Find where the given text appears and provide that cell's center as (x, y) coordinate. 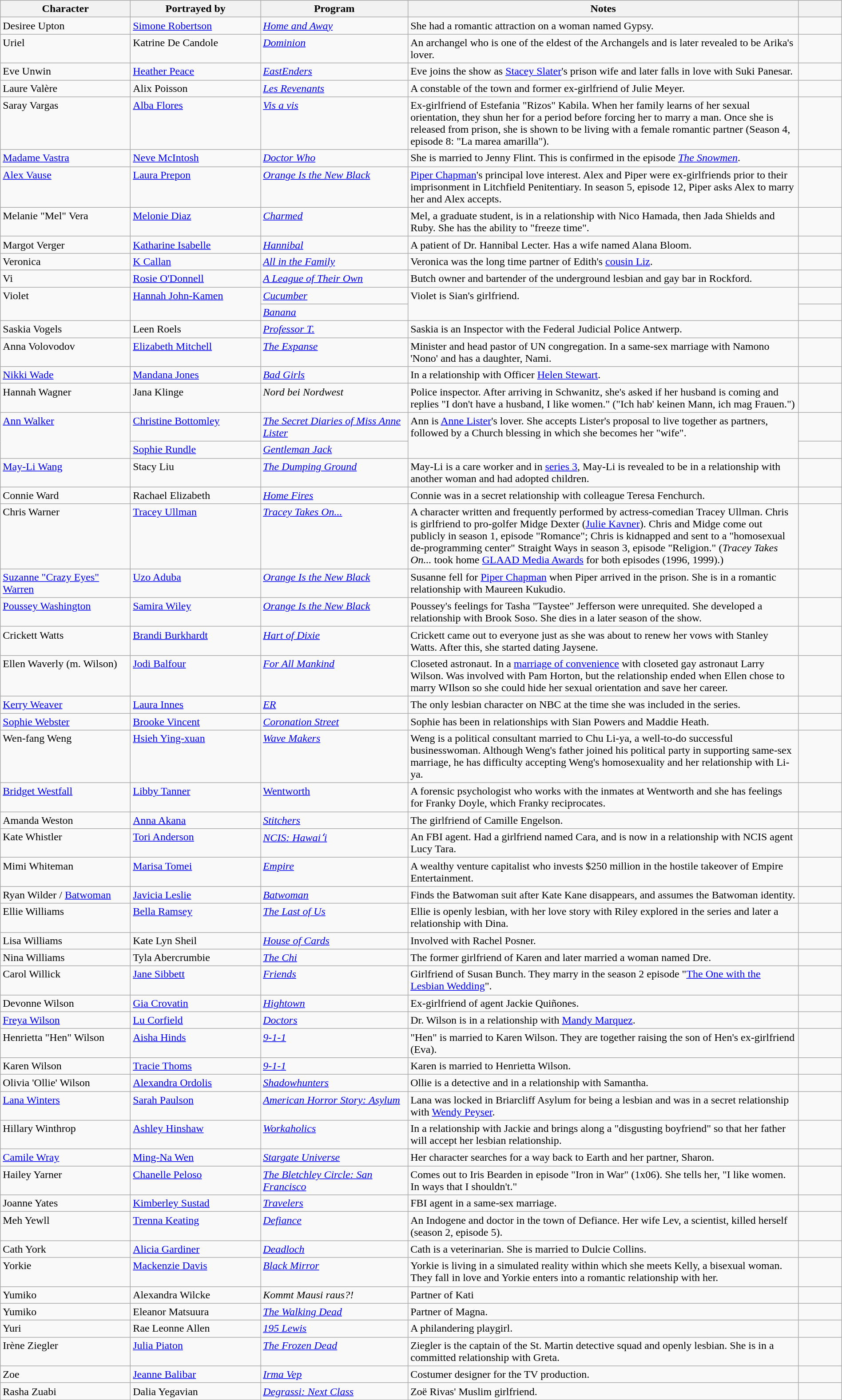
Hart of Dixie (334, 641)
Kate Lyn Sheil (195, 941)
Stitchers (334, 820)
Nikki Wade (66, 375)
Veronica was the long time partner of Edith's cousin Liz. (603, 261)
Cath is a veterinarian. She is married to Dulcie Collins. (603, 1249)
Mel, a graduate student, is in a relationship with Nico Hamada, then Jada Shields and Ruby. She has the ability to "freeze time". (603, 222)
Crickett came out to everyone just as she was about to renew her vows with Stanley Watts. After this, she started dating Jaysene. (603, 641)
A patient of Dr. Hannibal Lecter. Has a wife named Alana Bloom. (603, 245)
A constable of the town and former ex-girlfriend of Julie Meyer. (603, 88)
All in the Family (334, 261)
The Bletchley Circle: San Francisco (334, 1181)
Black Mirror (334, 1272)
Chanelle Peloso (195, 1181)
Ming-Na Wen (195, 1158)
She had a romantic attraction on a woman named Gypsy. (603, 26)
Character (66, 9)
Jana Klinge (195, 398)
NCIS: Hawaiʻi (334, 843)
Friends (334, 980)
Her character searches for a way back to Earth and her partner, Sharon. (603, 1158)
Yuri (66, 1329)
An archangel who is one of the eldest of the Archangels and is later revealed to be Arika's lover. (603, 49)
The former girlfriend of Karen and later married a woman named Dre. (603, 957)
Saskia Vogels (66, 329)
Gia Crovatin (195, 1003)
Simone Robertson (195, 26)
Violet (66, 304)
EastEnders (334, 71)
Finds the Batwoman suit after Kate Kane disappears, and assumes the Batwoman identity. (603, 895)
Vis a vis (334, 123)
Javicia Leslie (195, 895)
Anna Akana (195, 820)
May-Li is a care worker and in series 3, May-Li is revealed to be in a relationship with another woman and had adopted children. (603, 472)
She is married to Jenny Flint. This is confirmed in the episode The Snowmen. (603, 158)
Ann Walker (66, 435)
Margot Verger (66, 245)
Minister and head pastor of UN congregation. In a same-sex marriage with Namono 'Nono' and has a daughter, Nami. (603, 352)
Veronica (66, 261)
The Frozen Dead (334, 1351)
Shadowhunters (334, 1083)
Charmed (334, 222)
Cucumber (334, 295)
Zoe (66, 1374)
Alexandra Ordolis (195, 1083)
Marisa Tomei (195, 872)
Anna Volovodov (66, 352)
FBI agent in a same-sex marriage. (603, 1203)
For All Mankind (334, 676)
Irma Vep (334, 1374)
Kate Whistler (66, 843)
Irène Ziegler (66, 1351)
Laura Prepon (195, 187)
Neve McIntosh (195, 158)
Tracey Takes On... (334, 536)
Banana (334, 312)
Stacy Liu (195, 472)
Christine Bottomley (195, 427)
Tyla Abercrumbie (195, 957)
Alexandra Wilcke (195, 1295)
Camile Wray (66, 1158)
Hailey Yarner (66, 1181)
Rasha Zuabi (66, 1391)
Notes (603, 9)
Home and Away (334, 26)
An Indogene and doctor in the town of Defiance. Her wife Lev, a scientist, killed herself (season 2, episode 5). (603, 1226)
Libby Tanner (195, 797)
Tracie Thoms (195, 1066)
Connie was in a secret relationship with colleague Teresa Fenchurch. (603, 495)
Bella Ramsey (195, 918)
Degrassi: Next Class (334, 1391)
Gentleman Jack (334, 450)
Sophie Webster (66, 721)
Trenna Keating (195, 1226)
The girlfriend of Camille Engelson. (603, 820)
Melanie "Mel" Vera (66, 222)
Ellen Waverly (m. Wilson) (66, 676)
House of Cards (334, 941)
Wentworth (334, 797)
May-Li Wang (66, 472)
Alba Flores (195, 123)
The Dumping Ground (334, 472)
Dr. Wilson is in a relationship with Mandy Marquez. (603, 1020)
Melonie Diaz (195, 222)
Girlfriend of Susan Bunch. They marry in the season 2 episode "The One with the Lesbian Wedding". (603, 980)
A League of Their Own (334, 278)
Workaholics (334, 1135)
Yorkie (66, 1272)
Partner of Magna. (603, 1312)
Katrine De Candole (195, 49)
Empire (334, 872)
Ellie is openly lesbian, with her love story with Riley explored in the series and later a relationship with Dina. (603, 918)
The Chi (334, 957)
Comes out to Iris Bearden in episode "Iron in War" (1x06). She tells her, "I like women. In ways that I shouldn't." (603, 1181)
Involved with Rachel Posner. (603, 941)
Brandi Burkhardt (195, 641)
ER (334, 704)
Hillary Winthrop (66, 1135)
Olivia 'Ollie' Wilson (66, 1083)
Leen Roels (195, 329)
Dalia Yegavian (195, 1391)
Ashley Hinshaw (195, 1135)
The Expanse (334, 352)
Deadloch (334, 1249)
Carol Willick (66, 980)
Lana Winters (66, 1105)
Ellie Williams (66, 918)
K Callan (195, 261)
Eve Unwin (66, 71)
Doctor Who (334, 158)
Hannah John-Kamen (195, 304)
Vi (66, 278)
Kerry Weaver (66, 704)
Rachael Elizabeth (195, 495)
195 Lewis (334, 1329)
Ex-girlfriend of agent Jackie Quiñones. (603, 1003)
Hannah Wagner (66, 398)
Stargate Universe (334, 1158)
Julia Piaton (195, 1351)
Violet is Sian's girlfriend. (603, 304)
The only lesbian character on NBC at the time she was included in the series. (603, 704)
Karen is married to Henrietta Wilson. (603, 1066)
Les Revenants (334, 88)
Professor T. (334, 329)
Bad Girls (334, 375)
The Last of Us (334, 918)
Tracey Ullman (195, 536)
In a relationship with Officer Helen Stewart. (603, 375)
Home Fires (334, 495)
Nord bei Nordwest (334, 398)
Ryan Wilder / Batwoman (66, 895)
Sophie has been in relationships with Sian Powers and Maddie Heath. (603, 721)
Lisa Williams (66, 941)
Travelers (334, 1203)
"Hen" is married to Karen Wilson. They are together raising the son of Hen's ex-girlfriend (Eva). (603, 1043)
Jodi Balfour (195, 676)
Batwoman (334, 895)
Uzo Aduba (195, 583)
An FBI agent. Had a girlfriend named Cara, and is now in a relationship with NCIS agent Lucy Tara. (603, 843)
Partner of Kati (603, 1295)
Kommt Mausi raus?! (334, 1295)
Amanda Weston (66, 820)
Saray Vargas (66, 123)
Mackenzie Davis (195, 1272)
Katharine Isabelle (195, 245)
Sarah Paulson (195, 1105)
Eleanor Matsuura (195, 1312)
Cath York (66, 1249)
Wen-fang Weng (66, 756)
Crickett Watts (66, 641)
Hightown (334, 1003)
Dominion (334, 49)
Bridget Westfall (66, 797)
Connie Ward (66, 495)
Ziegler is the captain of the St. Martin detective squad and openly lesbian. She is in a committed relationship with Greta. (603, 1351)
A wealthy venture capitalist who invests $250 million in the hostile takeover of Empire Entertainment. (603, 872)
Coronation Street (334, 721)
Aisha Hinds (195, 1043)
Laura Innes (195, 704)
Heather Peace (195, 71)
Joanne Yates (66, 1203)
Alex Vause (66, 187)
Ollie is a detective and in a relationship with Samantha. (603, 1083)
Defiance (334, 1226)
Program (334, 9)
Hsieh Ying-xuan (195, 756)
Freya Wilson (66, 1020)
Poussey Washington (66, 612)
Devonne Wilson (66, 1003)
Zoë Rivas' Muslim girlfriend. (603, 1391)
Sophie Rundle (195, 450)
Hannibal (334, 245)
Portrayed by (195, 9)
Jane Sibbett (195, 980)
Kimberley Sustad (195, 1203)
Mandana Jones (195, 375)
Butch owner and bartender of the underground lesbian and gay bar in Rockford. (603, 278)
Brooke Vincent (195, 721)
Jeanne Balibar (195, 1374)
Elizabeth Mitchell (195, 352)
Alicia Gardiner (195, 1249)
Laure Valère (66, 88)
Mimi Whiteman (66, 872)
A philandering playgirl. (603, 1329)
Chris Warner (66, 536)
Karen Wilson (66, 1066)
Henrietta "Hen" Wilson (66, 1043)
Susanne fell for Piper Chapman when Piper arrived in the prison. She is in a romantic relationship with Maureen Kukudio. (603, 583)
Samira Wiley (195, 612)
Uriel (66, 49)
Nina Williams (66, 957)
Alix Poisson (195, 88)
Saskia is an Inspector with the Federal Judicial Police Antwerp. (603, 329)
Lana was locked in Briarcliff Asylum for being a lesbian and was in a secret relationship with Wendy Peyser. (603, 1105)
The Walking Dead (334, 1312)
A forensic psychologist who works with the inmates at Wentworth and she has feelings for Franky Doyle, which Franky reciprocates. (603, 797)
Rosie O'Donnell (195, 278)
Desiree Upton (66, 26)
Eve joins the show as Stacey Slater's prison wife and later falls in love with Suki Panesar. (603, 71)
Rae Leonne Allen (195, 1329)
Suzanne "Crazy Eyes" Warren (66, 583)
Lu Corfield (195, 1020)
Costumer designer for the TV production. (603, 1374)
Madame Vastra (66, 158)
Meh Yewll (66, 1226)
In a relationship with Jackie and brings along a "disgusting boyfriend" so that her father will accept her lesbian relationship. (603, 1135)
Wave Makers (334, 756)
American Horror Story: Asylum (334, 1105)
The Secret Diaries of Miss Anne Lister (334, 427)
Doctors (334, 1020)
Tori Anderson (195, 843)
